Identify which cell holds the provided text, then report its (x, y) central coordinate. 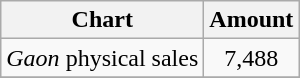
Chart (102, 20)
7,488 (252, 58)
Gaon physical sales (102, 58)
Amount (252, 20)
